Return (X, Y) of the center of cell containing provided text 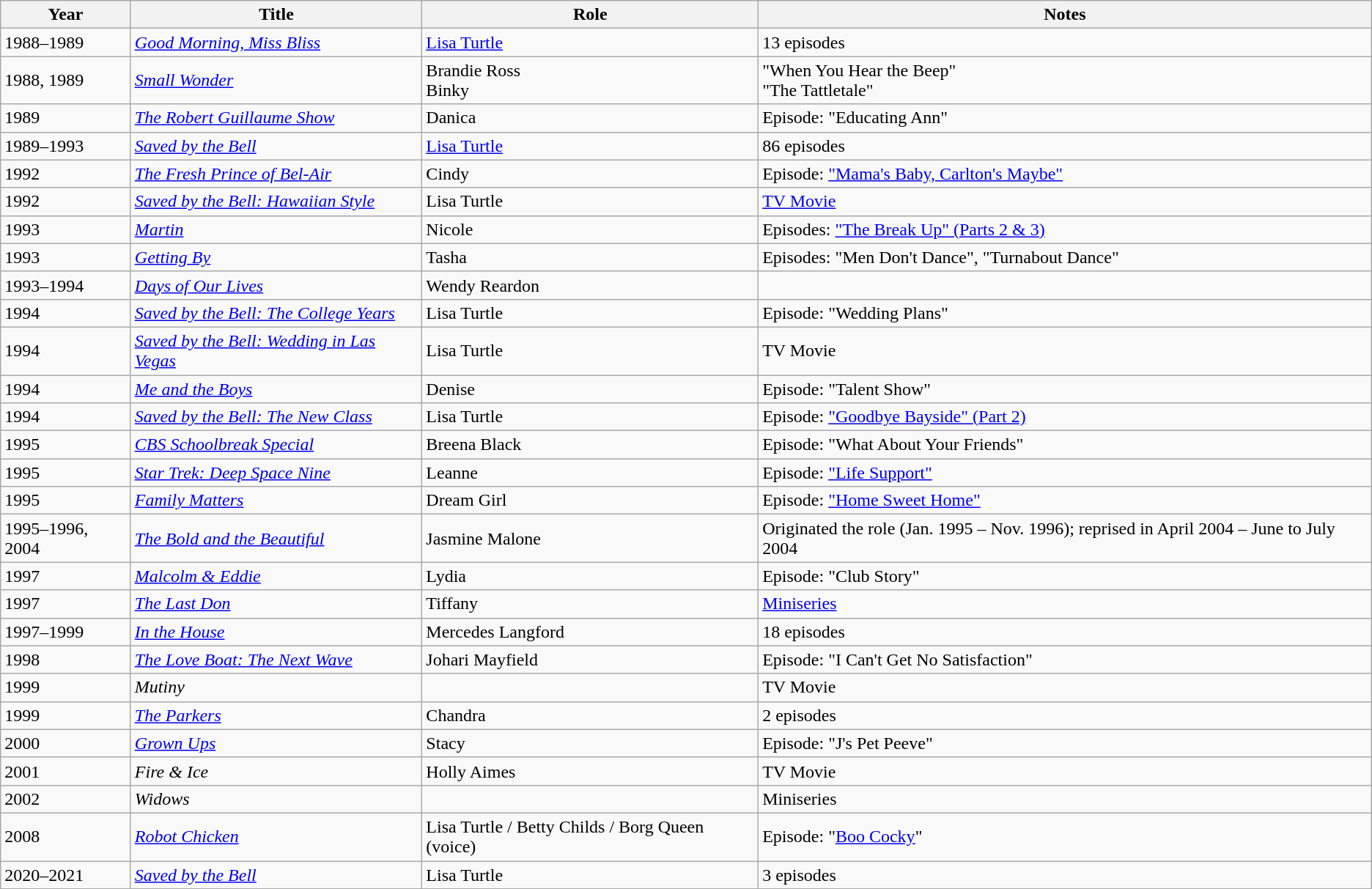
Denise (591, 389)
Lydia (591, 576)
Episode: "I Can't Get No Satisfaction" (1066, 660)
Johari Mayfield (591, 660)
Martin (276, 229)
Title (276, 15)
Star Trek: Deep Space Nine (276, 473)
2020–2021 (66, 874)
Saved by the Bell: The College Years (276, 313)
13 episodes (1066, 43)
2002 (66, 799)
Getting By (276, 257)
Saved by the Bell: Hawaiian Style (276, 202)
Cindy (591, 174)
Episode: "Goodbye Bayside" (Part 2) (1066, 417)
Episode: "Educating Ann" (1066, 118)
Episode: "Mama's Baby, Carlton's Maybe" (1066, 174)
1995–1996, 2004 (66, 538)
Episode: "Life Support" (1066, 473)
Year (66, 15)
86 episodes (1066, 146)
Episode: "What About Your Friends" (1066, 445)
Jasmine Malone (591, 538)
Wendy Reardon (591, 285)
The Last Don (276, 604)
The Bold and the Beautiful (276, 538)
Small Wonder (276, 81)
CBS Schoolbreak Special (276, 445)
Chandra (591, 715)
Me and the Boys (276, 389)
1998 (66, 660)
Nicole (591, 229)
Robot Chicken (276, 837)
Originated the role (Jan. 1995 – Nov. 1996); reprised in April 2004 – June to July 2004 (1066, 538)
1997–1999 (66, 632)
In the House (276, 632)
Episode: "Wedding Plans" (1066, 313)
Mutiny (276, 687)
The Parkers (276, 715)
Episodes: "Men Don't Dance", "Turnabout Dance" (1066, 257)
1993–1994 (66, 285)
"When You Hear the Beep""The Tattletale" (1066, 81)
Tasha (591, 257)
Episode: "Club Story" (1066, 576)
The Fresh Prince of Bel-Air (276, 174)
Danica (591, 118)
Fire & Ice (276, 771)
Brandie RossBinky (591, 81)
18 episodes (1066, 632)
Role (591, 15)
Widows (276, 799)
Tiffany (591, 604)
The Robert Guillaume Show (276, 118)
The Love Boat: The Next Wave (276, 660)
Episode: "Talent Show" (1066, 389)
1989–1993 (66, 146)
2 episodes (1066, 715)
Holly Aimes (591, 771)
Malcolm & Eddie (276, 576)
2008 (66, 837)
Good Morning, Miss Bliss (276, 43)
Saved by the Bell: The New Class (276, 417)
Dream Girl (591, 501)
3 episodes (1066, 874)
Grown Ups (276, 743)
Leanne (591, 473)
Episode: "Boo Cocky" (1066, 837)
1989 (66, 118)
Notes (1066, 15)
1988–1989 (66, 43)
Days of Our Lives (276, 285)
Stacy (591, 743)
Breena Black (591, 445)
2000 (66, 743)
Saved by the Bell: Wedding in Las Vegas (276, 350)
1988, 1989 (66, 81)
2001 (66, 771)
Episode: "Home Sweet Home" (1066, 501)
Episodes: "The Break Up" (Parts 2 & 3) (1066, 229)
Lisa Turtle / Betty Childs / Borg Queen (voice) (591, 837)
Episode: "J's Pet Peeve" (1066, 743)
Mercedes Langford (591, 632)
Family Matters (276, 501)
